Return (X, Y) of the center of cell containing provided text 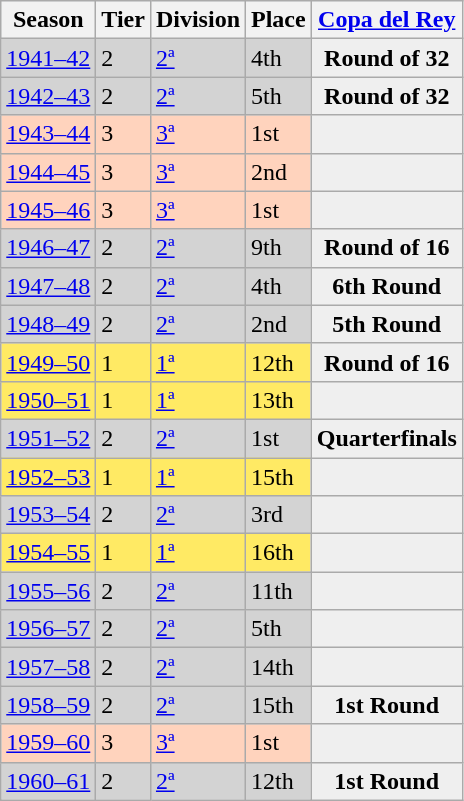
1951–52 (48, 438)
Division (198, 20)
1941–42 (48, 58)
1958–59 (48, 705)
11th (279, 591)
1959–60 (48, 743)
1946–47 (48, 248)
1952–53 (48, 477)
1944–45 (48, 172)
9th (279, 248)
1943–44 (48, 134)
1956–57 (48, 629)
16th (279, 553)
1949–50 (48, 362)
13th (279, 400)
Copa del Rey (386, 20)
Tier (124, 20)
1948–49 (48, 324)
1950–51 (48, 400)
1945–46 (48, 210)
6th Round (386, 286)
1942–43 (48, 96)
Quarterfinals (386, 438)
1960–61 (48, 781)
3rd (279, 515)
14th (279, 667)
1955–56 (48, 591)
1957–58 (48, 667)
Season (48, 20)
1954–55 (48, 553)
Place (279, 20)
1947–48 (48, 286)
1953–54 (48, 515)
5th Round (386, 324)
